Output the [x, y] coordinate of the center of the cell containing the given text.  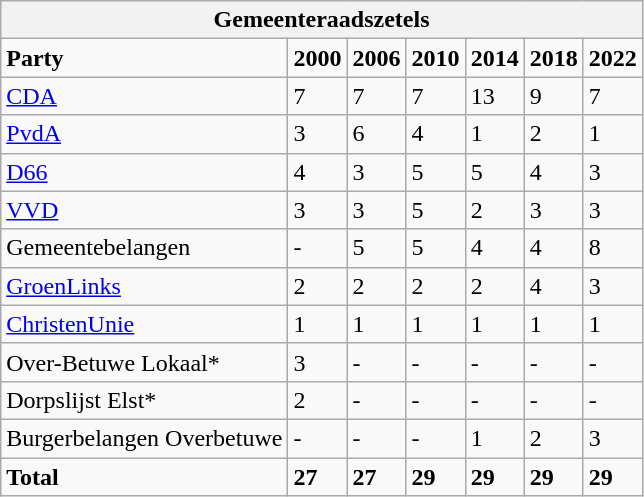
2018 [554, 58]
13 [494, 96]
Gemeenteraadszetels [322, 20]
6 [376, 134]
2000 [318, 58]
Total [144, 477]
Burgerbelangen Overbetuwe [144, 438]
Dorpslijst Elst* [144, 400]
Over-Betuwe Lokaal* [144, 362]
Party [144, 58]
8 [612, 248]
GroenLinks [144, 286]
CDA [144, 96]
VVD [144, 210]
2006 [376, 58]
9 [554, 96]
D66 [144, 172]
PvdA [144, 134]
2010 [436, 58]
ChristenUnie [144, 324]
2014 [494, 58]
Gemeentebelangen [144, 248]
2022 [612, 58]
